Detect which cell encompasses the target text, then output its [x, y] center coordinate. 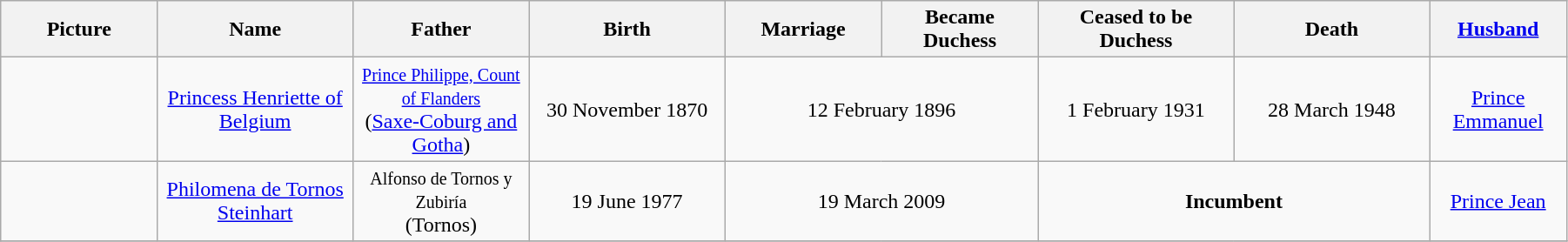
Birth [627, 30]
Prince Philippe, Count of Flanders(Saxe-Coburg and Gotha) [441, 110]
Name [256, 30]
Husband [1498, 30]
1 February 1931 [1136, 110]
Ceased to be Duchess [1136, 30]
12 February 1896 [881, 110]
19 March 2009 [881, 201]
19 June 1977 [627, 201]
Marriage [803, 30]
Alfonso de Tornos y Zubiría(Tornos) [441, 201]
Incumbent [1234, 201]
Philomena de Tornos Steinhart [256, 201]
Became Duchess [960, 30]
30 November 1870 [627, 110]
Death [1331, 30]
28 March 1948 [1331, 110]
Prince Jean [1498, 201]
Prince Emmanuel [1498, 110]
Picture [79, 30]
Father [441, 30]
Princess Henriette of Belgium [256, 110]
